Scan for the cell matching the given text and deliver its [X, Y] coordinate at center. 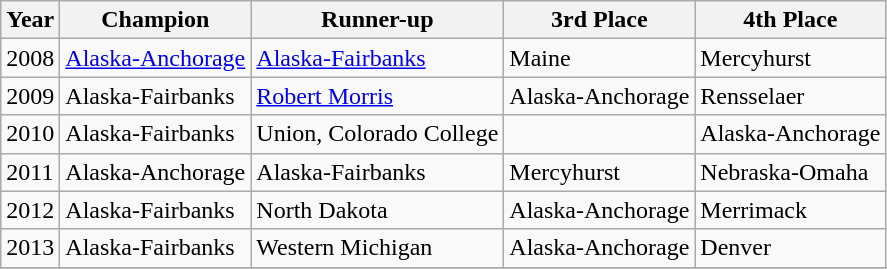
Merrimack [790, 210]
Champion [156, 20]
2010 [30, 134]
Rensselaer [790, 96]
Union, Colorado College [378, 134]
2012 [30, 210]
Runner-up [378, 20]
Robert Morris [378, 96]
Maine [600, 58]
2011 [30, 172]
2013 [30, 248]
Denver [790, 248]
Year [30, 20]
2008 [30, 58]
2009 [30, 96]
Western Michigan [378, 248]
4th Place [790, 20]
North Dakota [378, 210]
Nebraska-Omaha [790, 172]
3rd Place [600, 20]
